Output the [x, y] coordinate of the center of the cell containing the given text.  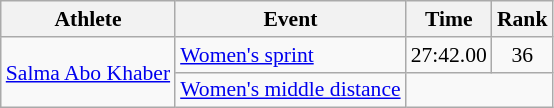
36 [522, 55]
Athlete [88, 19]
Event [290, 19]
Time [449, 19]
27:42.00 [449, 55]
Salma Abo Khaber [88, 72]
Women's sprint [290, 55]
Rank [522, 19]
Women's middle distance [290, 90]
